Return the (x, y) coordinate for the center point of the cell that contains the specified text.  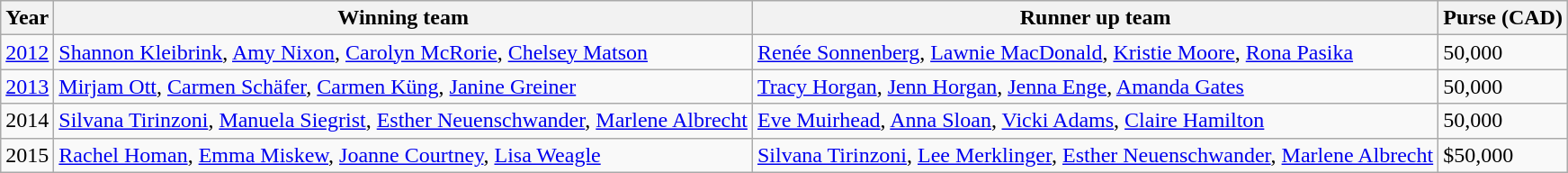
Tracy Horgan, Jenn Horgan, Jenna Enge, Amanda Gates (1095, 86)
Year (27, 18)
Rachel Homan, Emma Miskew, Joanne Courtney, Lisa Weagle (403, 155)
Eve Muirhead, Anna Sloan, Vicki Adams, Claire Hamilton (1095, 121)
2012 (27, 52)
Silvana Tirinzoni, Lee Merklinger, Esther Neuenschwander, Marlene Albrecht (1095, 155)
Mirjam Ott, Carmen Schäfer, Carmen Küng, Janine Greiner (403, 86)
2014 (27, 121)
Purse (CAD) (1503, 18)
2013 (27, 86)
Winning team (403, 18)
2015 (27, 155)
Renée Sonnenberg, Lawnie MacDonald, Kristie Moore, Rona Pasika (1095, 52)
$50,000 (1503, 155)
Shannon Kleibrink, Amy Nixon, Carolyn McRorie, Chelsey Matson (403, 52)
Silvana Tirinzoni, Manuela Siegrist, Esther Neuenschwander, Marlene Albrecht (403, 121)
Runner up team (1095, 18)
